Provide the [X, Y] coordinate of the cell's center where the given text is located.  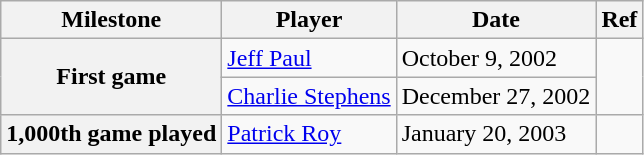
1,000th game played [112, 134]
Jeff Paul [309, 58]
Date [496, 20]
October 9, 2002 [496, 58]
Milestone [112, 20]
January 20, 2003 [496, 134]
Charlie Stephens [309, 96]
First game [112, 77]
Patrick Roy [309, 134]
Player [309, 20]
December 27, 2002 [496, 96]
Ref [620, 20]
